Return the (x, y) coordinate for the center point of the cell that contains the specified text.  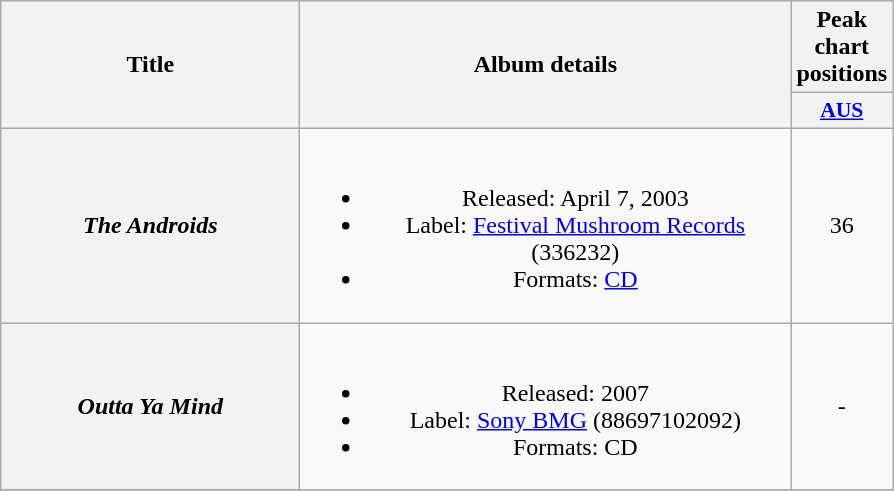
Outta Ya Mind (150, 406)
Released: 2007Label: Sony BMG (88697102092)Formats: CD (546, 406)
- (842, 406)
36 (842, 225)
Album details (546, 65)
The Androids (150, 225)
Title (150, 65)
AUS (842, 111)
Peak chart positions (842, 47)
Released: April 7, 2003Label: Festival Mushroom Records (336232)Formats: CD (546, 225)
